Find where the given text appears and provide that cell's center as [X, Y] coordinate. 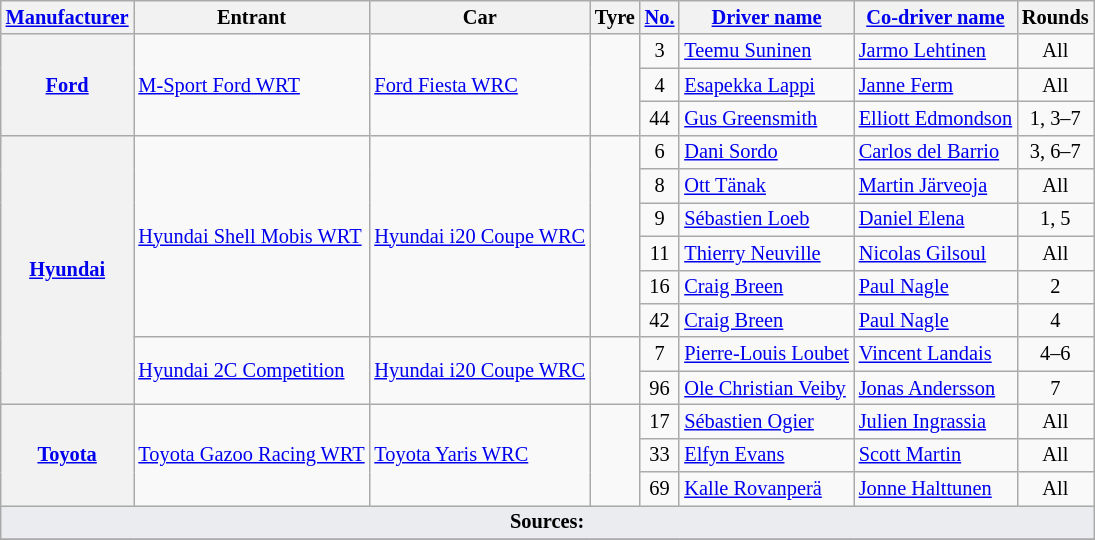
Carlos del Barrio [936, 152]
Scott Martin [936, 455]
16 [660, 287]
4–6 [1056, 354]
No. [660, 17]
Car [480, 17]
Sébastien Ogier [766, 421]
3, 6–7 [1056, 152]
33 [660, 455]
Janne Ferm [936, 85]
Teemu Suninen [766, 51]
Julien Ingrassia [936, 421]
Ole Christian Veiby [766, 388]
Kalle Rovanperä [766, 489]
2 [1056, 287]
Nicolas Gilsoul [936, 253]
Driver name [766, 17]
Rounds [1056, 17]
6 [660, 152]
Ford Fiesta WRC [480, 84]
Pierre-Louis Loubet [766, 354]
1, 5 [1056, 219]
Elliott Edmondson [936, 118]
Jonas Andersson [936, 388]
Ott Tänak [766, 186]
Sébastien Loeb [766, 219]
Manufacturer [68, 17]
Co-driver name [936, 17]
Hyundai 2C Competition [252, 370]
Sources: [548, 522]
Hyundai [68, 270]
69 [660, 489]
Hyundai Shell Mobis WRT [252, 236]
1, 3–7 [1056, 118]
Ford [68, 84]
Gus Greensmith [766, 118]
Jonne Halttunen [936, 489]
Entrant [252, 17]
17 [660, 421]
Daniel Elena [936, 219]
Tyre [615, 17]
44 [660, 118]
9 [660, 219]
3 [660, 51]
Elfyn Evans [766, 455]
Toyota [68, 454]
Thierry Neuville [766, 253]
Vincent Landais [936, 354]
8 [660, 186]
Jarmo Lehtinen [936, 51]
Toyota Yaris WRC [480, 454]
96 [660, 388]
M-Sport Ford WRT [252, 84]
42 [660, 320]
Martin Järveoja [936, 186]
Dani Sordo [766, 152]
Toyota Gazoo Racing WRT [252, 454]
Esapekka Lappi [766, 85]
11 [660, 253]
